From the cell containing the given text, extract its center point as [X, Y] coordinate. 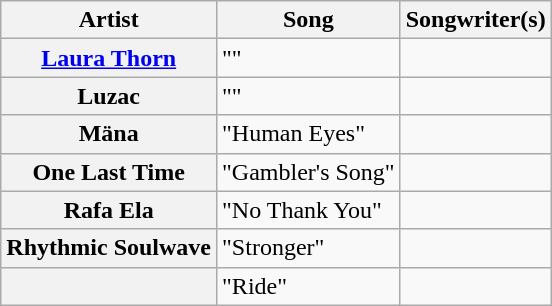
Artist [109, 20]
"Gambler's Song" [309, 172]
"Ride" [309, 286]
Rhythmic Soulwave [109, 248]
Luzac [109, 96]
Mäna [109, 134]
Songwriter(s) [476, 20]
Song [309, 20]
One Last Time [109, 172]
"Human Eyes" [309, 134]
Rafa Ela [109, 210]
Laura Thorn [109, 58]
"Stronger" [309, 248]
"No Thank You" [309, 210]
